Return the [x, y] coordinate for the center point of the cell that contains the specified text.  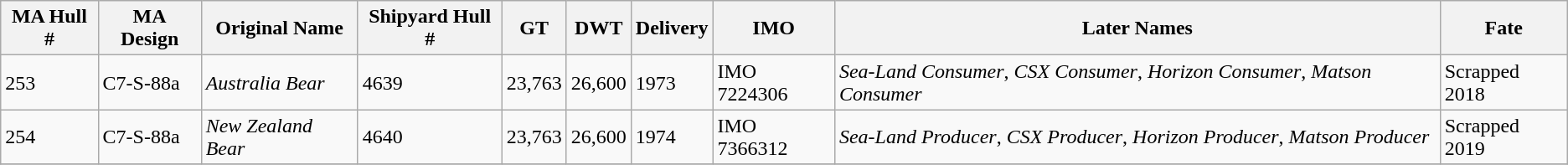
Shipyard Hull # [430, 28]
DWT [598, 28]
254 [49, 137]
IMO [774, 28]
Australia Bear [280, 82]
IMO 7224306 [774, 82]
Scrapped 2018 [1504, 82]
New Zealand Bear [280, 137]
4639 [430, 82]
Sea-Land Consumer, CSX Consumer, Horizon Consumer, Matson Consumer [1137, 82]
MA Design [149, 28]
Sea-Land Producer, CSX Producer, Horizon Producer, Matson Producer [1137, 137]
Scrapped 2019 [1504, 137]
Delivery [672, 28]
GT [534, 28]
4640 [430, 137]
IMO 7366312 [774, 137]
1973 [672, 82]
Original Name [280, 28]
1974 [672, 137]
253 [49, 82]
MA Hull # [49, 28]
Fate [1504, 28]
Later Names [1137, 28]
